Output the [x, y] coordinate of the center of the cell containing the given text.  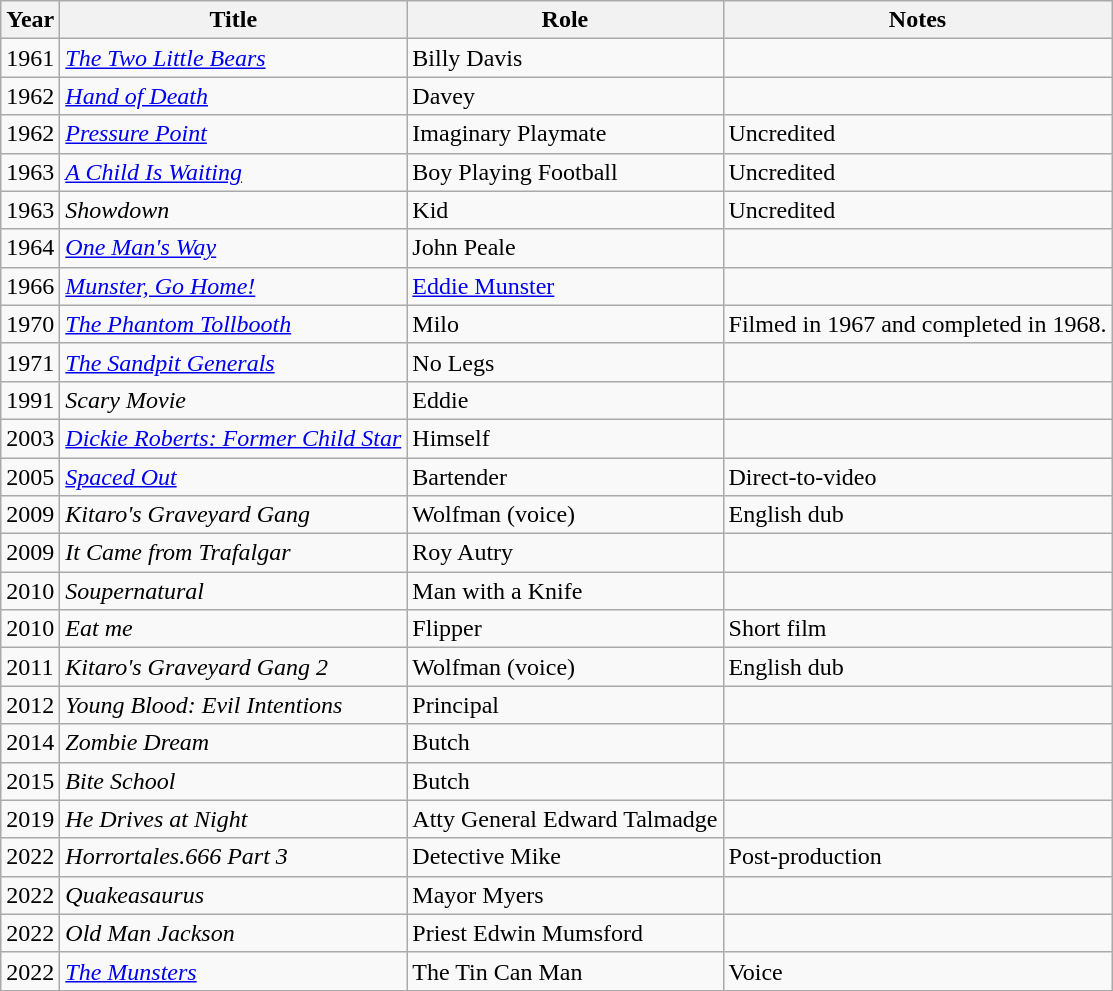
Eddie Munster [565, 286]
Title [234, 20]
Himself [565, 438]
Mayor Myers [565, 895]
The Tin Can Man [565, 971]
2015 [30, 781]
Role [565, 20]
No Legs [565, 362]
2012 [30, 705]
John Peale [565, 248]
Voice [918, 971]
Short film [918, 629]
The Two Little Bears [234, 58]
A Child Is Waiting [234, 172]
Kitaro's Graveyard Gang 2 [234, 667]
Dickie Roberts: Former Child Star [234, 438]
2005 [30, 477]
Horrortales.666 Part 3 [234, 857]
1966 [30, 286]
Roy Autry [565, 553]
The Phantom Tollbooth [234, 324]
Scary Movie [234, 400]
Man with a Knife [565, 591]
Quakeasaurus [234, 895]
Bite School [234, 781]
The Munsters [234, 971]
Zombie Dream [234, 743]
1961 [30, 58]
Post-production [918, 857]
One Man's Way [234, 248]
Filmed in 1967 and completed in 1968. [918, 324]
The Sandpit Generals [234, 362]
Detective Mike [565, 857]
Notes [918, 20]
Munster, Go Home! [234, 286]
It Came from Trafalgar [234, 553]
Showdown [234, 210]
Old Man Jackson [234, 933]
Davey [565, 96]
He Drives at Night [234, 819]
Priest Edwin Mumsford [565, 933]
2014 [30, 743]
Milo [565, 324]
Billy Davis [565, 58]
Eddie [565, 400]
1964 [30, 248]
Kitaro's Graveyard Gang [234, 515]
Eat me [234, 629]
Young Blood: Evil Intentions [234, 705]
2003 [30, 438]
2011 [30, 667]
Boy Playing Football [565, 172]
1971 [30, 362]
Direct-to-video [918, 477]
Soupernatural [234, 591]
Year [30, 20]
Bartender [565, 477]
2019 [30, 819]
Imaginary Playmate [565, 134]
1970 [30, 324]
Pressure Point [234, 134]
Hand of Death [234, 96]
Flipper [565, 629]
Spaced Out [234, 477]
Principal [565, 705]
Kid [565, 210]
Atty General Edward Talmadge [565, 819]
1991 [30, 400]
